Return (X, Y) of the center of cell containing provided text 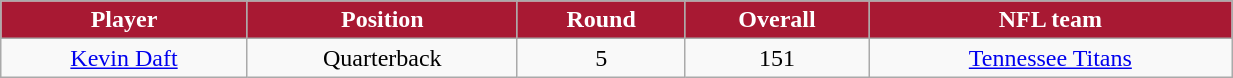
Quarterback (382, 58)
Overall (777, 20)
NFL team (1050, 20)
Kevin Daft (124, 58)
Tennessee Titans (1050, 58)
Position (382, 20)
151 (777, 58)
5 (601, 58)
Round (601, 20)
Player (124, 20)
